Search for the cell housing the specified text and yield its [X, Y] center coordinate. 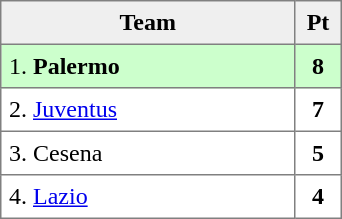
1. Palermo [148, 66]
2. Juventus [148, 110]
Pt [318, 23]
7 [318, 110]
5 [318, 153]
4 [318, 197]
4. Lazio [148, 197]
Team [148, 23]
3. Cesena [148, 153]
8 [318, 66]
